Output the [x, y] coordinate of the center of the cell containing the given text.  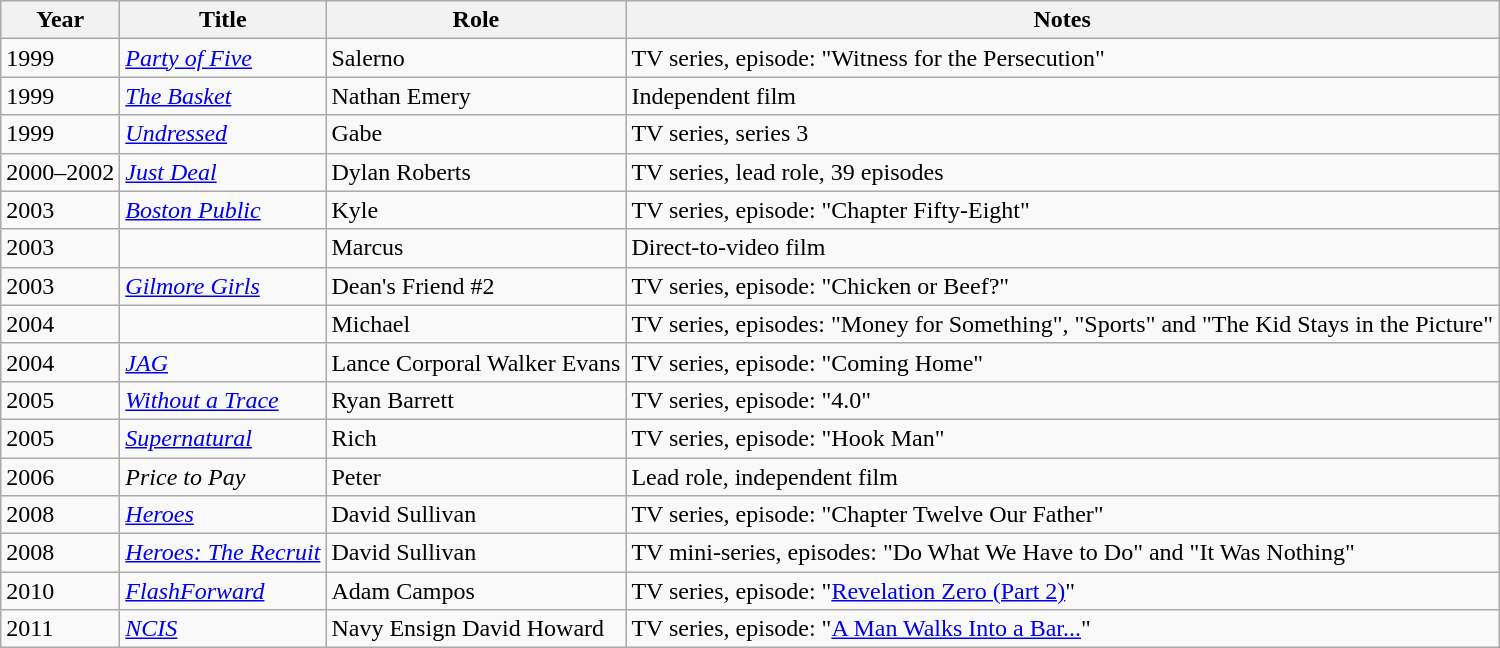
Title [223, 20]
Lance Corporal Walker Evans [476, 362]
Boston Public [223, 210]
Without a Trace [223, 400]
Dylan Roberts [476, 172]
Nathan Emery [476, 96]
Adam Campos [476, 591]
2006 [60, 477]
Year [60, 20]
Role [476, 20]
Lead role, independent film [1062, 477]
TV series, series 3 [1062, 134]
Undressed [223, 134]
Heroes: The Recruit [223, 553]
TV series, episode: "Chicken or Beef?" [1062, 286]
TV series, episode: "4.0" [1062, 400]
Heroes [223, 515]
Navy Ensign David Howard [476, 629]
Rich [476, 438]
2011 [60, 629]
Dean's Friend #2 [476, 286]
Marcus [476, 248]
JAG [223, 362]
TV series, episode: "Hook Man" [1062, 438]
TV series, episode: "Revelation Zero (Part 2)" [1062, 591]
Gilmore Girls [223, 286]
TV series, episode: "Chapter Fifty-Eight" [1062, 210]
Independent film [1062, 96]
Notes [1062, 20]
TV series, episodes: "Money for Something", "Sports" and "The Kid Stays in the Picture" [1062, 324]
Supernatural [223, 438]
2010 [60, 591]
NCIS [223, 629]
TV series, episode: "Chapter Twelve Our Father" [1062, 515]
The Basket [223, 96]
Kyle [476, 210]
TV series, episode: "A Man Walks Into a Bar..." [1062, 629]
TV mini-series, episodes: "Do What We Have to Do" and "It Was Nothing" [1062, 553]
Party of Five [223, 58]
Salerno [476, 58]
Price to Pay [223, 477]
TV series, episode: "Witness for the Persecution" [1062, 58]
Gabe [476, 134]
TV series, episode: "Coming Home" [1062, 362]
TV series, lead role, 39 episodes [1062, 172]
Just Deal [223, 172]
FlashForward [223, 591]
2000–2002 [60, 172]
Ryan Barrett [476, 400]
Peter [476, 477]
Direct-to-video film [1062, 248]
Michael [476, 324]
